Identify which cell holds the provided text, then report its (x, y) central coordinate. 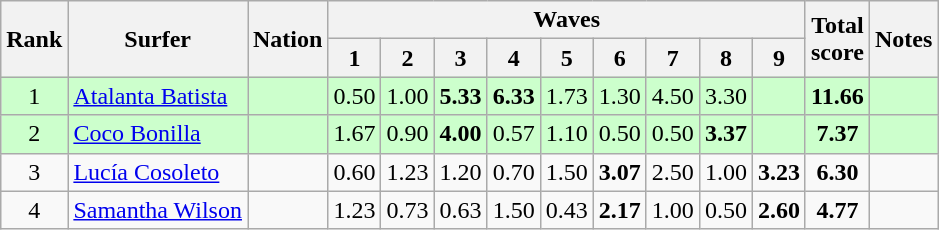
Rank (34, 39)
Lucía Cosoleto (158, 172)
7 (672, 58)
0.43 (566, 210)
4.77 (837, 210)
7.37 (837, 134)
2.50 (672, 172)
Notes (903, 39)
8 (726, 58)
0.70 (514, 172)
6 (620, 58)
0.60 (354, 172)
1.67 (354, 134)
Coco Bonilla (158, 134)
0.73 (408, 210)
4.50 (672, 96)
0.63 (460, 210)
9 (778, 58)
Atalanta Batista (158, 96)
1.20 (460, 172)
Samantha Wilson (158, 210)
1.30 (620, 96)
5 (566, 58)
0.90 (408, 134)
3.23 (778, 172)
1.10 (566, 134)
Nation (288, 39)
1.73 (566, 96)
5.33 (460, 96)
Totalscore (837, 39)
2.17 (620, 210)
2.60 (778, 210)
4.00 (460, 134)
3.37 (726, 134)
11.66 (837, 96)
0.57 (514, 134)
6.30 (837, 172)
Waves (567, 20)
Surfer (158, 39)
3.30 (726, 96)
6.33 (514, 96)
3.07 (620, 172)
